Capture the cell that displays the provided text and extract its [x, y] central coordinate. 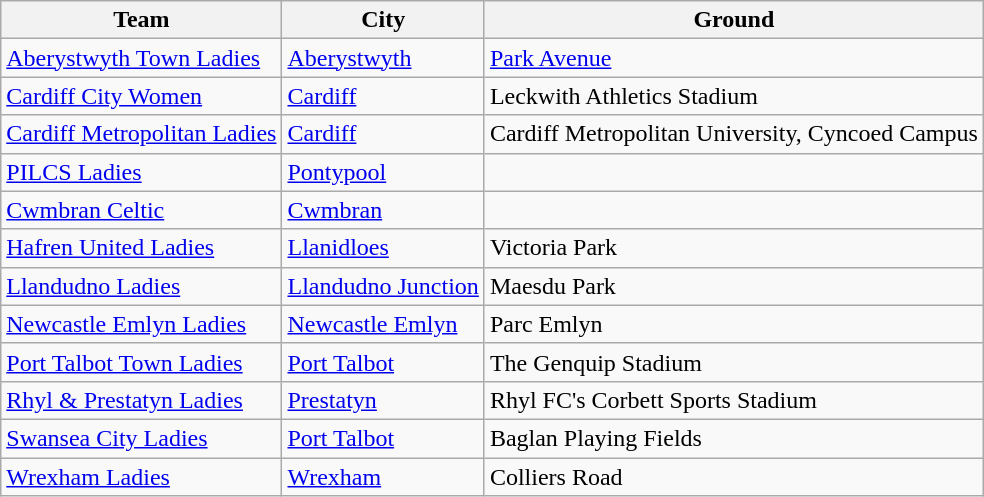
Wrexham [383, 477]
Cwmbran Celtic [142, 210]
Port Talbot Town Ladies [142, 362]
Swansea City Ladies [142, 438]
Leckwith Athletics Stadium [734, 96]
Wrexham Ladies [142, 477]
Maesdu Park [734, 286]
Aberystwyth Town Ladies [142, 58]
Cardiff Metropolitan Ladies [142, 134]
Llandudno Junction [383, 286]
Pontypool [383, 172]
Baglan Playing Fields [734, 438]
Park Avenue [734, 58]
Newcastle Emlyn [383, 324]
Hafren United Ladies [142, 248]
Aberystwyth [383, 58]
City [383, 20]
Rhyl & Prestatyn Ladies [142, 400]
Team [142, 20]
Colliers Road [734, 477]
Llandudno Ladies [142, 286]
PILCS Ladies [142, 172]
Cardiff City Women [142, 96]
Cwmbran [383, 210]
Victoria Park [734, 248]
Newcastle Emlyn Ladies [142, 324]
Llanidloes [383, 248]
Parc Emlyn [734, 324]
Rhyl FC's Corbett Sports Stadium [734, 400]
The Genquip Stadium [734, 362]
Prestatyn [383, 400]
Ground [734, 20]
Cardiff Metropolitan University, Cyncoed Campus [734, 134]
